For the text-containing cell, return its midpoint in [X, Y] coordinate format. 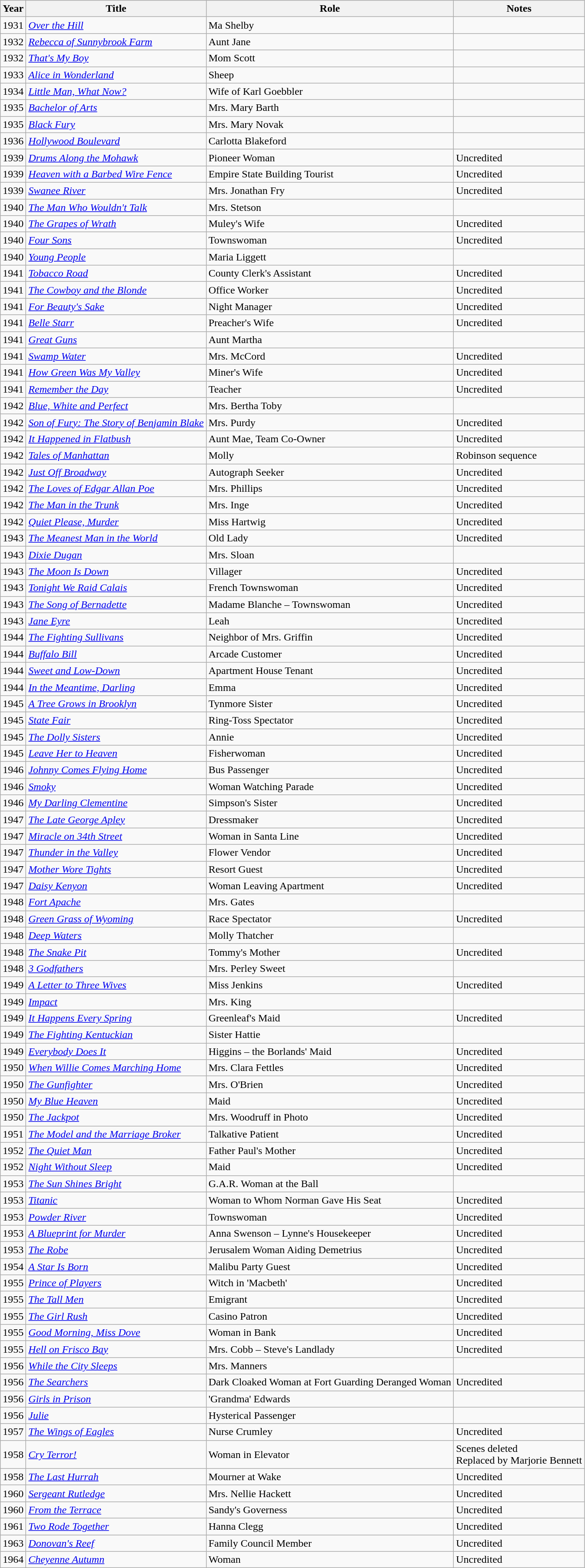
Sweet and Low-Down [116, 671]
1964 [13, 1560]
Higgins – the Borlands' Maid [330, 1051]
A Tree Grows in Brooklyn [116, 704]
Pioneer Woman [330, 157]
Sergeant Rutledge [116, 1493]
Talkative Patient [330, 1134]
The Dolly Sisters [116, 737]
In the Meantime, Darling [116, 687]
Bachelor of Arts [116, 108]
Notes [519, 9]
Over the Hill [116, 25]
Mrs. Jonathan Fry [330, 190]
Flower Vendor [330, 853]
Race Spectator [330, 919]
The Man in the Trunk [116, 505]
Teacher [330, 389]
Dixie Dugan [116, 555]
Bus Passenger [330, 770]
'Grandma' Edwards [330, 1399]
The Cowboy and the Blonde [116, 290]
Mrs. Mary Barth [330, 108]
While the City Sleeps [116, 1366]
Sister Hattie [330, 1035]
Casino Patron [330, 1316]
Night Without Sleep [116, 1167]
The Sun Shines Bright [116, 1184]
The Tall Men [116, 1300]
Four Sons [116, 240]
Mrs. Stetson [330, 207]
Aunt Jane [330, 42]
Powder River [116, 1217]
Autograph Seeker [330, 472]
1931 [13, 25]
Prince of Players [116, 1283]
Girls in Prison [116, 1399]
Mrs. Phillips [330, 489]
The Robe [116, 1250]
Woman [330, 1560]
1957 [13, 1432]
Hollywood Boulevard [116, 141]
1961 [13, 1526]
Son of Fury: The Story of Benjamin Blake [116, 422]
Hell on Frisco Bay [116, 1349]
1936 [13, 141]
County Clerk's Assistant [330, 274]
Good Morning, Miss Dove [116, 1333]
The Fighting Kentuckian [116, 1035]
It Happened in Flatbush [116, 439]
Maria Liggett [330, 257]
Jerusalem Woman Aiding Demetrius [330, 1250]
The Last Hurrah [116, 1477]
Muley's Wife [330, 224]
Mrs. Bertha Toby [330, 406]
My Blue Heaven [116, 1101]
Alice in Wonderland [116, 75]
The Jackpot [116, 1118]
Molly [330, 455]
When Willie Comes Marching Home [116, 1068]
Leah [330, 621]
Mourner at Wake [330, 1477]
Johnny Comes Flying Home [116, 770]
Tynmore Sister [330, 704]
Daisy Kenyon [116, 886]
Fort Apache [116, 902]
Mrs. Woodruff in Photo [330, 1118]
That's My Boy [116, 58]
Mrs. Manners [330, 1366]
Everybody Does It [116, 1051]
Greenleaf's Maid [330, 1018]
Scenes deleted Replaced by Marjorie Bennett [519, 1454]
Titanic [116, 1200]
Emigrant [330, 1300]
Neighbor of Mrs. Griffin [330, 637]
Cheyenne Autumn [116, 1560]
Julie [116, 1415]
Role [330, 9]
Deep Waters [116, 935]
Old Lady [330, 538]
Emma [330, 687]
Dressmaker [330, 820]
Black Fury [116, 124]
Quiet Please, Murder [116, 522]
Mrs. Cobb – Steve's Landlady [330, 1349]
Mrs. Mary Novak [330, 124]
State Fair [116, 720]
Little Man, What Now? [116, 91]
Miracle on 34th Street [116, 836]
The Loves of Edgar Allan Poe [116, 489]
Woman in Bank [330, 1333]
The Late George Apley [116, 820]
Mrs. Nellie Hackett [330, 1493]
Malibu Party Guest [330, 1267]
Jane Eyre [116, 621]
Smoky [116, 787]
1963 [13, 1543]
The Girl Rush [116, 1316]
The Man Who Wouldn't Talk [116, 207]
Aunt Martha [330, 340]
Sheep [330, 75]
Miner's Wife [330, 373]
The Snake Pit [116, 952]
Buffalo Bill [116, 654]
Mrs. O'Brien [330, 1084]
The Gunfighter [116, 1084]
Ma Shelby [330, 25]
Annie [330, 737]
Leave Her to Heaven [116, 754]
Title [116, 9]
Sandy's Governess [330, 1510]
Mrs. Purdy [330, 422]
Tales of Manhattan [116, 455]
Rebecca of Sunnybrook Farm [116, 42]
Night Manager [330, 307]
How Green Was My Valley [116, 373]
1951 [13, 1134]
1954 [13, 1267]
Resort Guest [330, 869]
Madame Blanche – Townswoman [330, 604]
Arcade Customer [330, 654]
The Quiet Man [116, 1151]
The Moon Is Down [116, 571]
Blue, White and Perfect [116, 406]
1933 [13, 75]
Mother Wore Tights [116, 869]
The Meanest Man in the World [116, 538]
Great Guns [116, 340]
Mrs. Inge [330, 505]
Father Paul's Mother [330, 1151]
Woman in Elevator [330, 1454]
Anna Swenson – Lynne's Housekeeper [330, 1233]
Mom Scott [330, 58]
3 Godfathers [116, 968]
Mrs. McCord [330, 356]
Tobacco Road [116, 274]
The Searchers [116, 1382]
Tonight We Raid Calais [116, 588]
Simpson's Sister [330, 803]
The Grapes of Wrath [116, 224]
From the Terrace [116, 1510]
Mrs. King [330, 1001]
1934 [13, 91]
Belle Starr [116, 323]
Villager [330, 571]
Ring-Toss Spectator [330, 720]
Preacher's Wife [330, 323]
Woman in Santa Line [330, 836]
Green Grass of Wyoming [116, 919]
Miss Hartwig [330, 522]
Woman Leaving Apartment [330, 886]
A Letter to Three Wives [116, 985]
The Fighting Sullivans [116, 637]
Hysterical Passenger [330, 1415]
It Happens Every Spring [116, 1018]
Molly Thatcher [330, 935]
My Darling Clementine [116, 803]
Witch in 'Macbeth' [330, 1283]
Swamp Water [116, 356]
French Townswoman [330, 588]
A Blueprint for Murder [116, 1233]
Year [13, 9]
Carlotta Blakeford [330, 141]
Empire State Building Tourist [330, 174]
Swanee River [116, 190]
Mrs. Perley Sweet [330, 968]
Wife of Karl Goebbler [330, 91]
Woman Watching Parade [330, 787]
A Star Is Born [116, 1267]
For Beauty's Sake [116, 307]
Mrs. Clara Fettles [330, 1068]
Robinson sequence [519, 455]
Apartment House Tenant [330, 671]
Thunder in the Valley [116, 853]
Aunt Mae, Team Co-Owner [330, 439]
Just Off Broadway [116, 472]
Fisherwoman [330, 754]
Dark Cloaked Woman at Fort Guarding Deranged Woman [330, 1382]
Woman to Whom Norman Gave His Seat [330, 1200]
Mrs. Gates [330, 902]
Impact [116, 1001]
Miss Jenkins [330, 985]
Cry Terror! [116, 1454]
Young People [116, 257]
Tommy's Mother [330, 952]
Office Worker [330, 290]
Donovan's Reef [116, 1543]
Nurse Crumley [330, 1432]
The Model and the Marriage Broker [116, 1134]
The Wings of Eagles [116, 1432]
Drums Along the Mohawk [116, 157]
Mrs. Sloan [330, 555]
Heaven with a Barbed Wire Fence [116, 174]
The Song of Bernadette [116, 604]
Remember the Day [116, 389]
Two Rode Together [116, 1526]
G.A.R. Woman at the Ball [330, 1184]
Hanna Clegg [330, 1526]
Family Council Member [330, 1543]
